Determine the [x, y] coordinate at the center of the cell enclosing the given text.  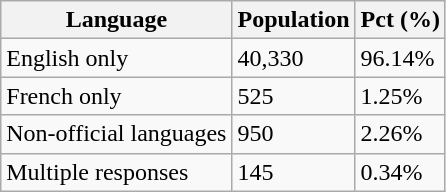
French only [116, 96]
1.25% [400, 96]
English only [116, 58]
145 [294, 172]
2.26% [400, 134]
96.14% [400, 58]
40,330 [294, 58]
Pct (%) [400, 20]
0.34% [400, 172]
Language [116, 20]
950 [294, 134]
Non-official languages [116, 134]
Multiple responses [116, 172]
Population [294, 20]
525 [294, 96]
